Return (x, y) of the center of cell containing provided text 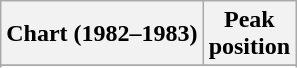
Chart (1982–1983) (102, 34)
Peakposition (249, 34)
